Return (x, y) of the center of cell containing provided text 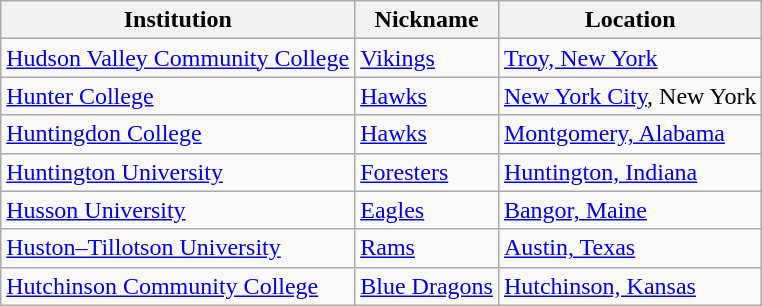
Hutchinson Community College (178, 286)
Montgomery, Alabama (630, 134)
Huntingdon College (178, 134)
Huston–Tillotson University (178, 248)
Location (630, 20)
Bangor, Maine (630, 210)
Huntington University (178, 172)
Eagles (427, 210)
Rams (427, 248)
New York City, New York (630, 96)
Foresters (427, 172)
Austin, Texas (630, 248)
Vikings (427, 58)
Blue Dragons (427, 286)
Husson University (178, 210)
Troy, New York (630, 58)
Hudson Valley Community College (178, 58)
Hunter College (178, 96)
Huntington, Indiana (630, 172)
Institution (178, 20)
Nickname (427, 20)
Hutchinson, Kansas (630, 286)
